Capture the cell that displays the provided text and extract its [X, Y] central coordinate. 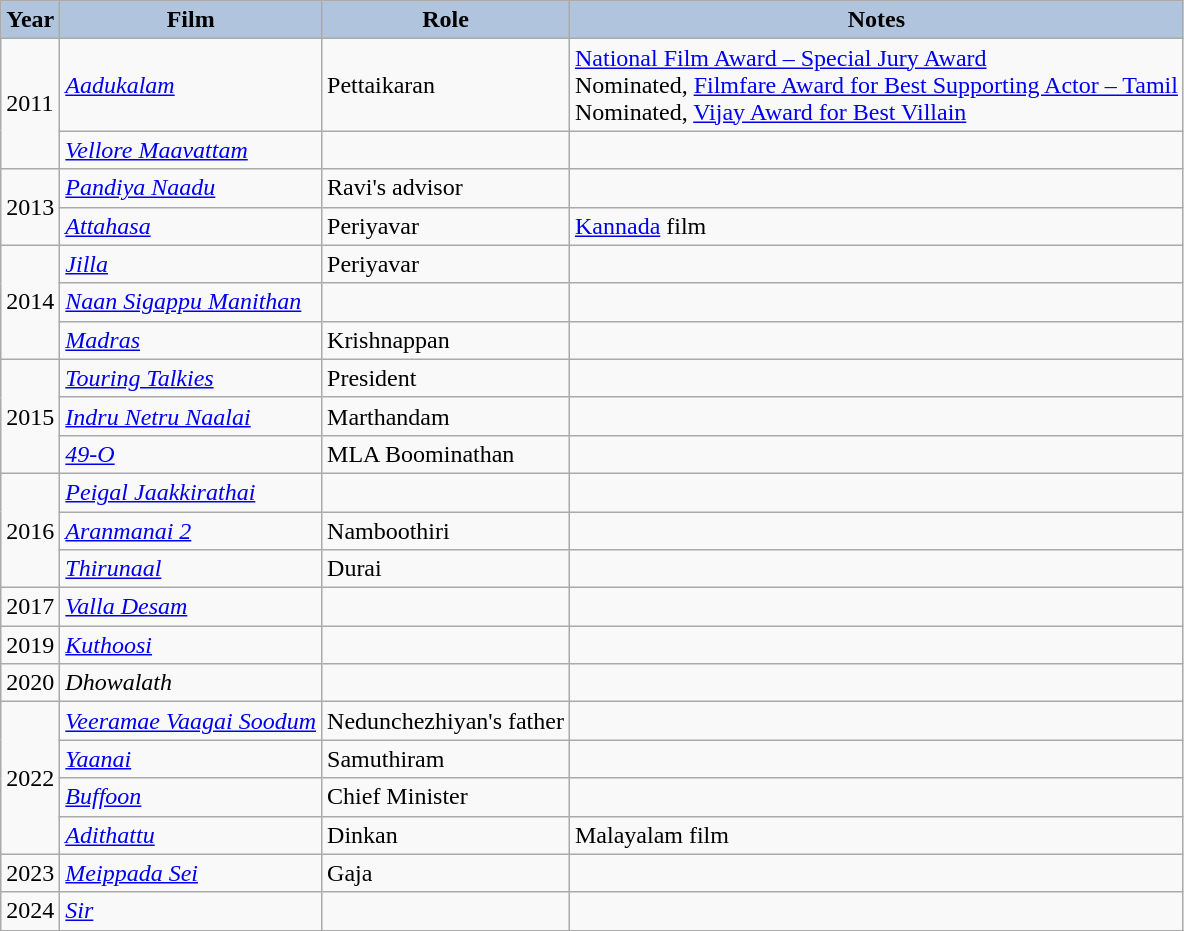
Meippada Sei [191, 873]
Krishnappan [446, 340]
Adithattu [191, 835]
Dhowalath [191, 683]
Nedunchezhiyan's father [446, 721]
Ravi's advisor [446, 188]
Aranmanai 2 [191, 531]
National Film Award – Special Jury AwardNominated, Filmfare Award for Best Supporting Actor – TamilNominated, Vijay Award for Best Villain [876, 85]
Jilla [191, 264]
Thirunaal [191, 569]
President [446, 378]
Indru Netru Naalai [191, 416]
2016 [30, 530]
Peigal Jaakkirathai [191, 492]
2015 [30, 416]
Touring Talkies [191, 378]
Samuthiram [446, 759]
Gaja [446, 873]
Madras [191, 340]
Vellore Maavattam [191, 150]
Role [446, 20]
Sir [191, 911]
Valla Desam [191, 607]
Marthandam [446, 416]
2011 [30, 104]
Year [30, 20]
Kuthoosi [191, 645]
2024 [30, 911]
Veeramae Vaagai Soodum [191, 721]
Naan Sigappu Manithan [191, 302]
Aadukalam [191, 85]
Dinkan [446, 835]
2019 [30, 645]
Attahasa [191, 226]
Kannada film [876, 226]
2022 [30, 778]
Malayalam film [876, 835]
Film [191, 20]
Chief Minister [446, 797]
2013 [30, 207]
2014 [30, 302]
MLA Boominathan [446, 454]
2020 [30, 683]
Pandiya Naadu [191, 188]
Pettaikaran [446, 85]
49-O [191, 454]
Buffoon [191, 797]
Durai [446, 569]
2023 [30, 873]
Yaanai [191, 759]
Namboothiri [446, 531]
Notes [876, 20]
2017 [30, 607]
